Return the (X, Y) coordinate for the center point of the cell that contains the specified text.  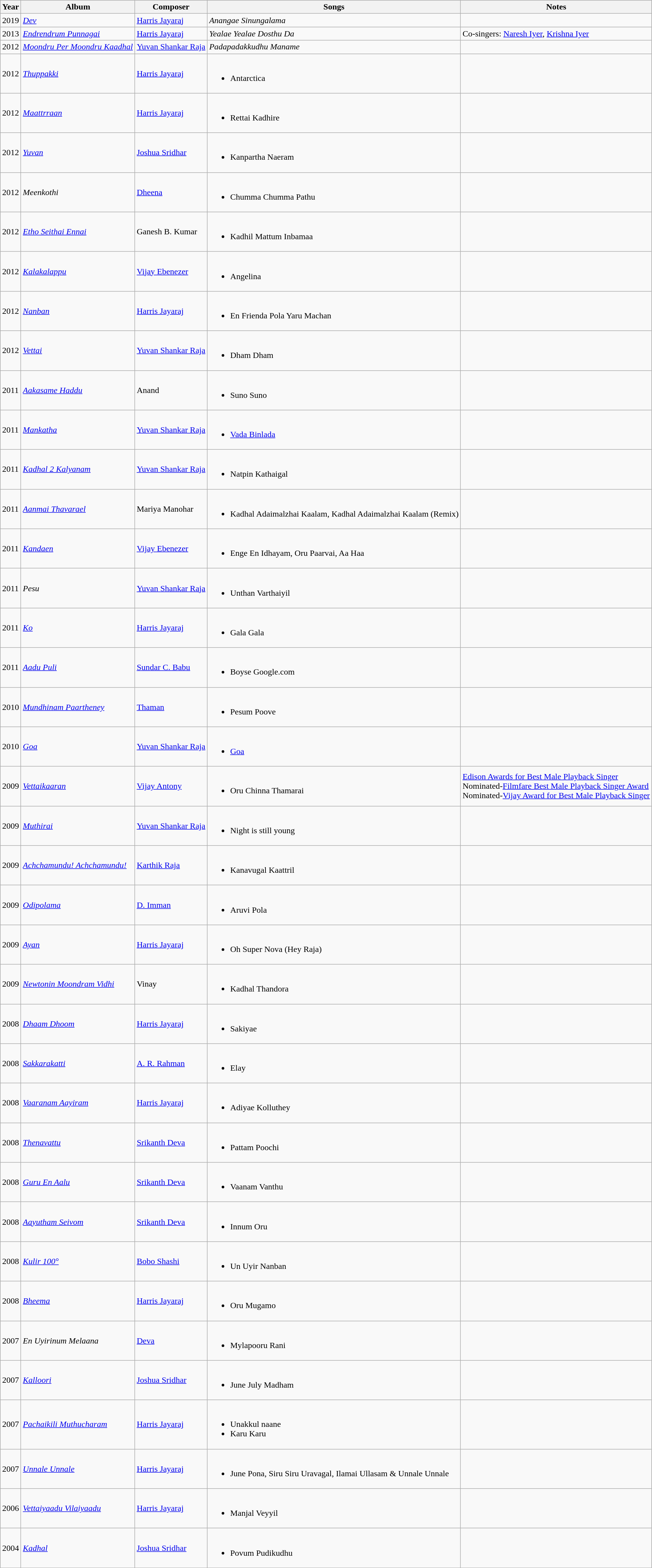
Kadhil Mattum Inbamaa (334, 232)
Oh Super Nova (Hey Raja) (334, 944)
Newtonin Moondram Vidhi (78, 984)
En Frienda Pola Yaru Machan (334, 311)
Kadhal Thandora (334, 984)
Rettai Kadhire (334, 113)
Aruvi Pola (334, 905)
Un Uyir Nanban (334, 1262)
Endrendrum Punnagai (78, 34)
Aanmai Thavarael (78, 509)
Album (78, 7)
Kalakalappu (78, 271)
June Pona, Siru Siru Uravagal, Ilamai Ullasam & Unnale Unnale (334, 1469)
Dheena (171, 192)
Sundar C. Babu (171, 668)
Aadu Puli (78, 668)
Notes (556, 7)
Pesum Poove (334, 707)
Aayutham Seivom (78, 1222)
Thaman (171, 707)
Vada Binlada (334, 430)
Ganesh B. Kumar (171, 232)
2019 (11, 20)
Bheema (78, 1301)
Kanpartha Naeram (334, 153)
Unthan Varthaiyil (334, 588)
Year (11, 7)
Padapadakkudhu Maname (334, 47)
Oru Mugamo (334, 1301)
Edison Awards for Best Male Playback SingerNominated-Filmfare Best Male Playback Singer AwardNominated-Vijay Award for Best Male Playback Singer (556, 786)
June July Madham (334, 1380)
Suno Suno (334, 390)
Anangae Sinungalama (334, 20)
Povum Pudikudhu (334, 1548)
Guru En Aalu (78, 1182)
Ko (78, 628)
Deva (171, 1341)
Anand (171, 390)
Muthirai (78, 826)
Kadhal 2 Kalyanam (78, 469)
Vaanam Vanthu (334, 1182)
Vijay Antony (171, 786)
2013 (11, 34)
Pattam Poochi (334, 1142)
Antarctica (334, 74)
Natpin Kathaigal (334, 469)
Kalloori (78, 1380)
Meenkothi (78, 192)
Mankatha (78, 430)
Mariya Manohar (171, 509)
Composer (171, 7)
Enge En Idhayam, Oru Paarvai, Aa Haa (334, 548)
Oru Chinna Thamarai (334, 786)
Boyse Google.com (334, 668)
Pesu (78, 588)
Chumma Chumma Pathu (334, 192)
Vaaranam Aayiram (78, 1103)
Yuvan (78, 153)
Adiyae Kolluthey (334, 1103)
Innum Oru (334, 1222)
Elay (334, 1063)
2006 (11, 1508)
Kandaen (78, 548)
Bobo Shashi (171, 1262)
Sakiyae (334, 1023)
Maattrraan (78, 113)
Kadhal Adaimalzhai Kaalam, Kadhal Adaimalzhai Kaalam (Remix) (334, 509)
Dhaam Dhoom (78, 1023)
Manjal Veyyil (334, 1508)
Gala Gala (334, 628)
En Uyirinum Melaana (78, 1341)
Thuppakki (78, 74)
Kanavugal Kaattril (334, 865)
Pachaikili Muthucharam (78, 1424)
Mylapooru Rani (334, 1341)
Thenavattu (78, 1142)
Unnale Unnale (78, 1469)
Etho Seithai Ennai (78, 232)
Aakasame Haddu (78, 390)
Karthik Raja (171, 865)
2004 (11, 1548)
Co-singers: Naresh Iyer, Krishna Iyer (556, 34)
Yealae Yealae Dosthu Da (334, 34)
Dev (78, 20)
Moondru Per Moondru Kaadhal (78, 47)
Angelina (334, 271)
Mundhinam Paartheney (78, 707)
Dham Dham (334, 350)
Vinay (171, 984)
A. R. Rahman (171, 1063)
Vettai (78, 350)
Achchamundu! Achchamundu! (78, 865)
Night is still young (334, 826)
Vettaikaaran (78, 786)
Unakkul naaneKaru Karu (334, 1424)
Vettaiyaadu Vilaiyaadu (78, 1508)
Kadhal (78, 1548)
Nanban (78, 311)
Sakkarakatti (78, 1063)
Songs (334, 7)
D. Imman (171, 905)
Kulir 100° (78, 1262)
Ayan (78, 944)
Odipolama (78, 905)
